Scan for the cell matching the given text and deliver its (X, Y) coordinate at center. 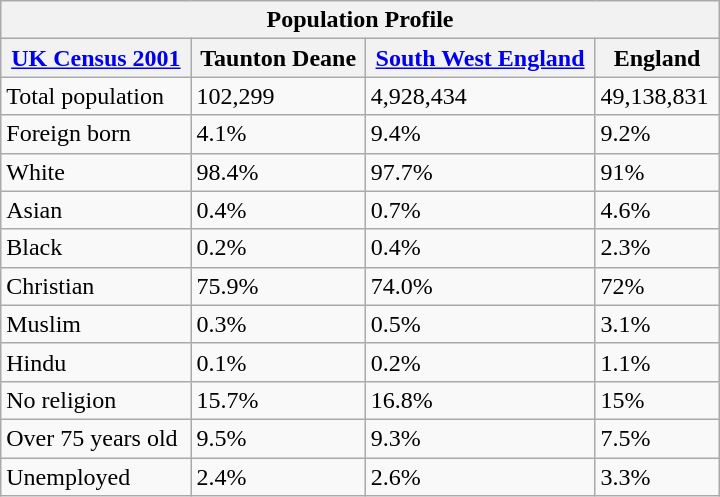
0.7% (480, 210)
72% (657, 286)
Total population (96, 96)
Muslim (96, 324)
Over 75 years old (96, 438)
White (96, 172)
16.8% (480, 400)
England (657, 58)
0.1% (278, 362)
0.3% (278, 324)
102,299 (278, 96)
4.1% (278, 134)
98.4% (278, 172)
97.7% (480, 172)
UK Census 2001 (96, 58)
South West England (480, 58)
3.3% (657, 477)
91% (657, 172)
9.4% (480, 134)
Christian (96, 286)
15% (657, 400)
No religion (96, 400)
75.9% (278, 286)
1.1% (657, 362)
9.3% (480, 438)
4,928,434 (480, 96)
7.5% (657, 438)
Asian (96, 210)
2.6% (480, 477)
Foreign born (96, 134)
2.3% (657, 248)
Taunton Deane (278, 58)
15.7% (278, 400)
0.5% (480, 324)
4.6% (657, 210)
9.5% (278, 438)
74.0% (480, 286)
Hindu (96, 362)
9.2% (657, 134)
49,138,831 (657, 96)
Population Profile (360, 20)
Black (96, 248)
2.4% (278, 477)
3.1% (657, 324)
Unemployed (96, 477)
